Pinpoint the cell where the given text exists, returning its [X, Y] midpoint coordinate. 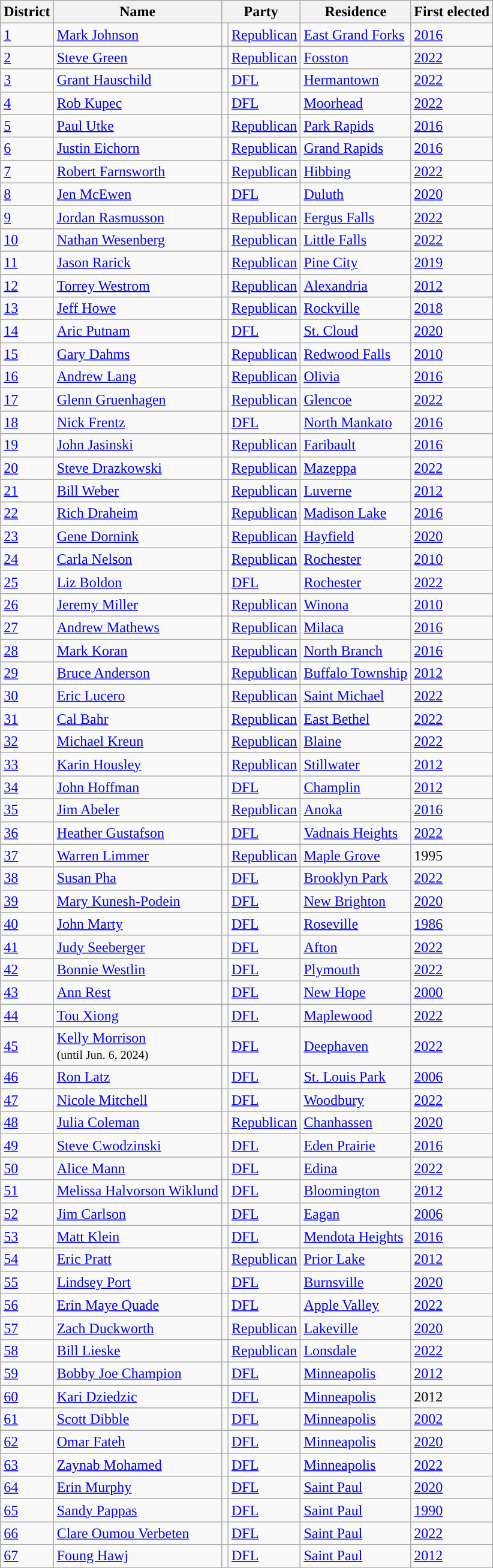
16 [27, 377]
46 [27, 1077]
Anoka [356, 810]
Plymouth [356, 969]
Lonsdale [356, 1351]
14 [27, 331]
3 [27, 80]
1 [27, 35]
19 [27, 445]
District [27, 12]
Heather Gustafson [137, 833]
Sandy Pappas [137, 1510]
Erin Maye Quade [137, 1305]
Roseville [356, 924]
Hayfield [356, 536]
13 [27, 309]
57 [27, 1328]
First elected [452, 12]
Scott Dibble [137, 1419]
4 [27, 103]
Blaine [356, 742]
28 [27, 650]
Lindsey Port [137, 1282]
66 [27, 1533]
30 [27, 696]
61 [27, 1419]
Jeremy Miller [137, 605]
New Brighton [356, 901]
2 [27, 58]
39 [27, 901]
Mazeppa [356, 468]
56 [27, 1305]
Gene Dornink [137, 536]
Park Rapids [356, 126]
Eagan [356, 1214]
Maplewood [356, 1016]
10 [27, 240]
Deephaven [356, 1046]
Judy Seeberger [137, 947]
21 [27, 491]
John Hoffman [137, 787]
St. Louis Park [356, 1077]
Redwood Falls [356, 354]
Warren Limmer [137, 856]
Hermantown [356, 80]
Zaynab Mohamed [137, 1465]
49 [27, 1146]
Tou Xiong [137, 1016]
Steve Green [137, 58]
Eden Prairie [356, 1146]
Brooklyn Park [356, 878]
Glencoe [356, 400]
East Bethel [356, 719]
Jim Carlson [137, 1214]
7 [27, 171]
29 [27, 673]
60 [27, 1397]
Luverne [356, 491]
Erin Murphy [137, 1488]
Andrew Mathews [137, 627]
North Branch [356, 650]
Buffalo Township [356, 673]
59 [27, 1373]
11 [27, 262]
40 [27, 924]
1995 [452, 856]
Milaca [356, 627]
Maple Grove [356, 856]
Grand Rapids [356, 149]
Nathan Wesenberg [137, 240]
Nick Frentz [137, 422]
Omar Fateh [137, 1442]
Alice Mann [137, 1168]
18 [27, 422]
52 [27, 1214]
51 [27, 1191]
Ron Latz [137, 1077]
Justin Eichorn [137, 149]
Fosston [356, 58]
Afton [356, 947]
Jordan Rasmusson [137, 217]
43 [27, 992]
Alexandria [356, 286]
6 [27, 149]
Carla Nelson [137, 559]
8 [27, 194]
37 [27, 856]
20 [27, 468]
Matt Klein [137, 1237]
Bruce Anderson [137, 673]
22 [27, 513]
East Grand Forks [356, 35]
Residence [356, 12]
Foung Hawj [137, 1556]
Lakeville [356, 1328]
Paul Utke [137, 126]
15 [27, 354]
Bobby Joe Champion [137, 1373]
2019 [452, 262]
Grant Hauschild [137, 80]
17 [27, 400]
Bonnie Westlin [137, 969]
Mary Kunesh-Podein [137, 901]
5 [27, 126]
12 [27, 286]
Robert Farnsworth [137, 171]
Jeff Howe [137, 309]
Karin Housley [137, 765]
Edina [356, 1168]
50 [27, 1168]
Torrey Westrom [137, 286]
Nicole Mitchell [137, 1100]
Olivia [356, 377]
53 [27, 1237]
Julia Coleman [137, 1123]
Cal Bahr [137, 719]
Bill Weber [137, 491]
33 [27, 765]
24 [27, 559]
54 [27, 1259]
35 [27, 810]
Eric Pratt [137, 1259]
New Hope [356, 992]
1986 [452, 924]
John Jasinski [137, 445]
Party [260, 12]
Jim Abeler [137, 810]
45 [27, 1046]
65 [27, 1510]
Madison Lake [356, 513]
23 [27, 536]
Melissa Halvorson Wiklund [137, 1191]
Champlin [356, 787]
Jen McEwen [137, 194]
Steve Drazkowski [137, 468]
64 [27, 1488]
41 [27, 947]
1990 [452, 1510]
27 [27, 627]
Moorhead [356, 103]
Mark Johnson [137, 35]
Liz Boldon [137, 582]
Little Falls [356, 240]
Burnsville [356, 1282]
Winona [356, 605]
Faribault [356, 445]
36 [27, 833]
Apple Valley [356, 1305]
Zach Duckworth [137, 1328]
2000 [452, 992]
67 [27, 1556]
Fergus Falls [356, 217]
Saint Michael [356, 696]
Michael Kreun [137, 742]
Bill Lieske [137, 1351]
Aric Putnam [137, 331]
58 [27, 1351]
32 [27, 742]
62 [27, 1442]
34 [27, 787]
31 [27, 719]
Jason Rarick [137, 262]
47 [27, 1100]
Chanhassen [356, 1123]
Rockville [356, 309]
Andrew Lang [137, 377]
Stillwater [356, 765]
Kelly Morrison(until Jun. 6, 2024) [137, 1046]
Mark Koran [137, 650]
Rob Kupec [137, 103]
Rich Draheim [137, 513]
2002 [452, 1419]
Prior Lake [356, 1259]
Susan Pha [137, 878]
Gary Dahms [137, 354]
Duluth [356, 194]
26 [27, 605]
Vadnais Heights [356, 833]
2018 [452, 309]
44 [27, 1016]
9 [27, 217]
Steve Cwodzinski [137, 1146]
38 [27, 878]
48 [27, 1123]
St. Cloud [356, 331]
Woodbury [356, 1100]
Eric Lucero [137, 696]
Kari Dziedzic [137, 1397]
55 [27, 1282]
Pine City [356, 262]
Ann Rest [137, 992]
Glenn Gruenhagen [137, 400]
63 [27, 1465]
Bloomington [356, 1191]
25 [27, 582]
John Marty [137, 924]
Name [137, 12]
Hibbing [356, 171]
Mendota Heights [356, 1237]
42 [27, 969]
Clare Oumou Verbeten [137, 1533]
North Mankato [356, 422]
